Locate the cell with the specified text and output its [x, y] center coordinate. 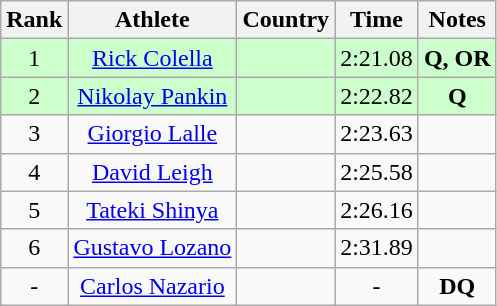
Q [457, 96]
Time [377, 20]
2 [34, 96]
6 [34, 248]
DQ [457, 286]
2:23.63 [377, 134]
Athlete [152, 20]
Q, OR [457, 58]
Gustavo Lozano [152, 248]
Country [286, 20]
Carlos Nazario [152, 286]
2:31.89 [377, 248]
Rank [34, 20]
3 [34, 134]
2:26.16 [377, 210]
2:22.82 [377, 96]
Rick Colella [152, 58]
2:21.08 [377, 58]
4 [34, 172]
David Leigh [152, 172]
Notes [457, 20]
2:25.58 [377, 172]
Tateki Shinya [152, 210]
Nikolay Pankin [152, 96]
Giorgio Lalle [152, 134]
1 [34, 58]
5 [34, 210]
